Determine the (X, Y) coordinate at the center of the cell enclosing the given text.  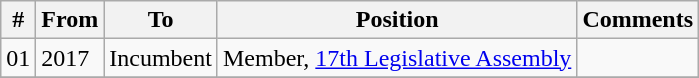
From (70, 20)
2017 (70, 58)
01 (18, 58)
Incumbent (161, 58)
# (18, 20)
Position (396, 20)
Comments (638, 20)
Member, 17th Legislative Assembly (396, 58)
To (161, 20)
